Find where the given text appears and provide that cell's center as [X, Y] coordinate. 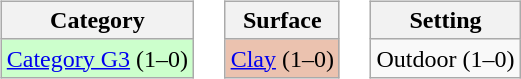
Category [97, 20]
Clay (1–0) [282, 58]
Surface [282, 20]
Outdoor (1–0) [446, 58]
Setting [446, 20]
Category G3 (1–0) [97, 58]
